Return the (X, Y) coordinate for the center point of the cell that contains the specified text.  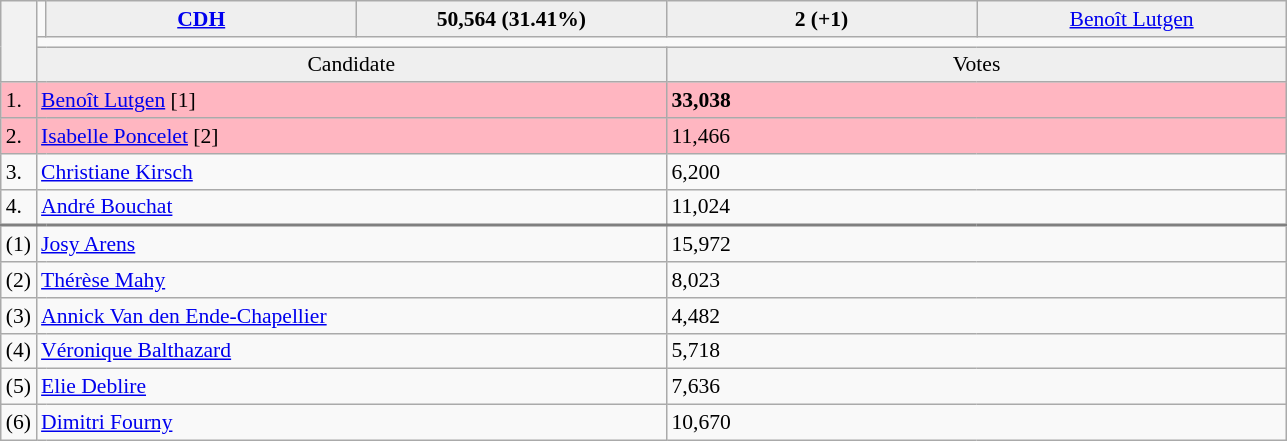
(2) (18, 280)
Thérèse Mahy (351, 280)
André Bouchat (351, 207)
6,200 (976, 172)
Dimitri Fourny (351, 423)
11,024 (976, 207)
4,482 (976, 316)
CDH (201, 19)
Annick Van den Ende-Chapellier (351, 316)
(5) (18, 387)
Benoît Lutgen (1132, 19)
3. (18, 172)
50,564 (31.41%) (511, 19)
Elie Deblire (351, 387)
(3) (18, 316)
(4) (18, 351)
1. (18, 101)
Véronique Balthazard (351, 351)
Isabelle Poncelet [2] (351, 136)
11,466 (976, 136)
2. (18, 136)
7,636 (976, 387)
10,670 (976, 423)
Benoît Lutgen [1] (351, 101)
4. (18, 207)
8,023 (976, 280)
15,972 (976, 244)
(1) (18, 244)
Josy Arens (351, 244)
Votes (976, 65)
5,718 (976, 351)
Candidate (351, 65)
(6) (18, 423)
2 (+1) (821, 19)
33,038 (976, 101)
Christiane Kirsch (351, 172)
